Identify which cell holds the provided text, then report its (x, y) central coordinate. 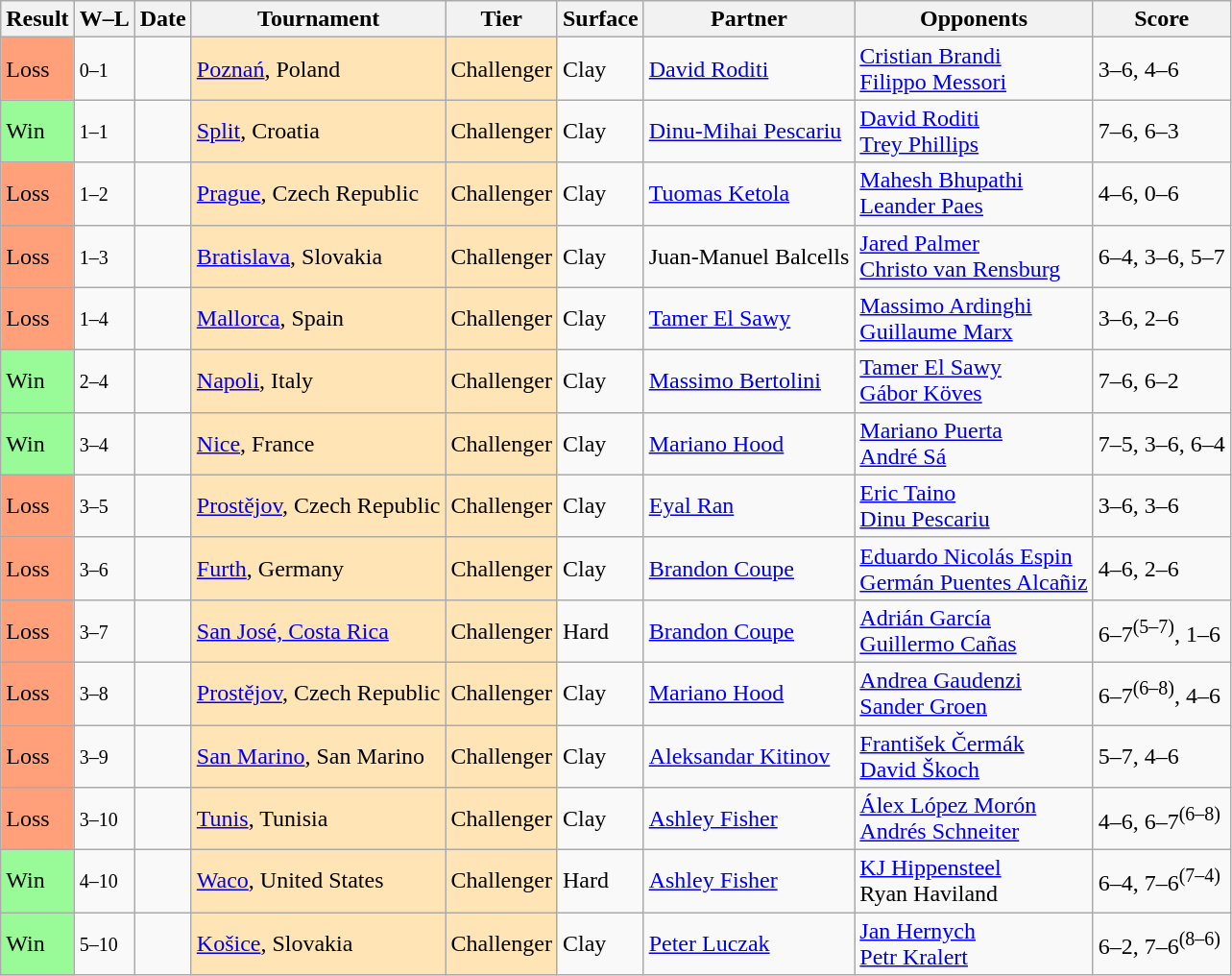
Waco, United States (319, 882)
Eric Taino Dinu Pescariu (974, 505)
Juan-Manuel Balcells (749, 256)
Score (1162, 19)
Mahesh Bhupathi Leander Paes (974, 194)
Košice, Slovakia (319, 943)
Massimo Bertolini (749, 380)
6–4, 7–6(7–4) (1162, 882)
0–1 (104, 69)
1–2 (104, 194)
Tamer El Sawy (749, 319)
Cristian Brandi Filippo Messori (974, 69)
3–6, 4–6 (1162, 69)
7–6, 6–2 (1162, 380)
Prague, Czech Republic (319, 194)
3–8 (104, 694)
Adrián García Guillermo Cañas (974, 630)
6–7(5–7), 1–6 (1162, 630)
Jared Palmer Christo van Rensburg (974, 256)
3–6, 3–6 (1162, 505)
5–10 (104, 943)
Bratislava, Slovakia (319, 256)
Tunis, Tunisia (319, 818)
Date (163, 19)
Nice, France (319, 444)
Result (37, 19)
Jan Hernych Petr Kralert (974, 943)
3–4 (104, 444)
Mariano Puerta André Sá (974, 444)
Opponents (974, 19)
3–10 (104, 818)
Massimo Ardinghi Guillaume Marx (974, 319)
7–5, 3–6, 6–4 (1162, 444)
3–5 (104, 505)
6–7(6–8), 4–6 (1162, 694)
7–6, 6–3 (1162, 131)
W–L (104, 19)
3–7 (104, 630)
Peter Luczak (749, 943)
Tamer El Sawy Gábor Köves (974, 380)
4–6, 6–7(6–8) (1162, 818)
David Roditi Trey Phillips (974, 131)
4–10 (104, 882)
Surface (600, 19)
Partner (749, 19)
5–7, 4–6 (1162, 755)
David Roditi (749, 69)
Dinu-Mihai Pescariu (749, 131)
Tier (501, 19)
Furth, Germany (319, 569)
Tuomas Ketola (749, 194)
1–3 (104, 256)
Napoli, Italy (319, 380)
Andrea Gaudenzi Sander Groen (974, 694)
Álex López Morón Andrés Schneiter (974, 818)
6–2, 7–6(8–6) (1162, 943)
San Marino, San Marino (319, 755)
3–9 (104, 755)
KJ Hippensteel Ryan Haviland (974, 882)
1–1 (104, 131)
3–6, 2–6 (1162, 319)
2–4 (104, 380)
Mallorca, Spain (319, 319)
6–4, 3–6, 5–7 (1162, 256)
Eduardo Nicolás Espin Germán Puentes Alcañiz (974, 569)
4–6, 0–6 (1162, 194)
Eyal Ran (749, 505)
Split, Croatia (319, 131)
1–4 (104, 319)
San José, Costa Rica (319, 630)
3–6 (104, 569)
Aleksandar Kitinov (749, 755)
Poznań, Poland (319, 69)
František Čermák David Škoch (974, 755)
Tournament (319, 19)
4–6, 2–6 (1162, 569)
